Identify which cell holds the provided text, then report its [X, Y] central coordinate. 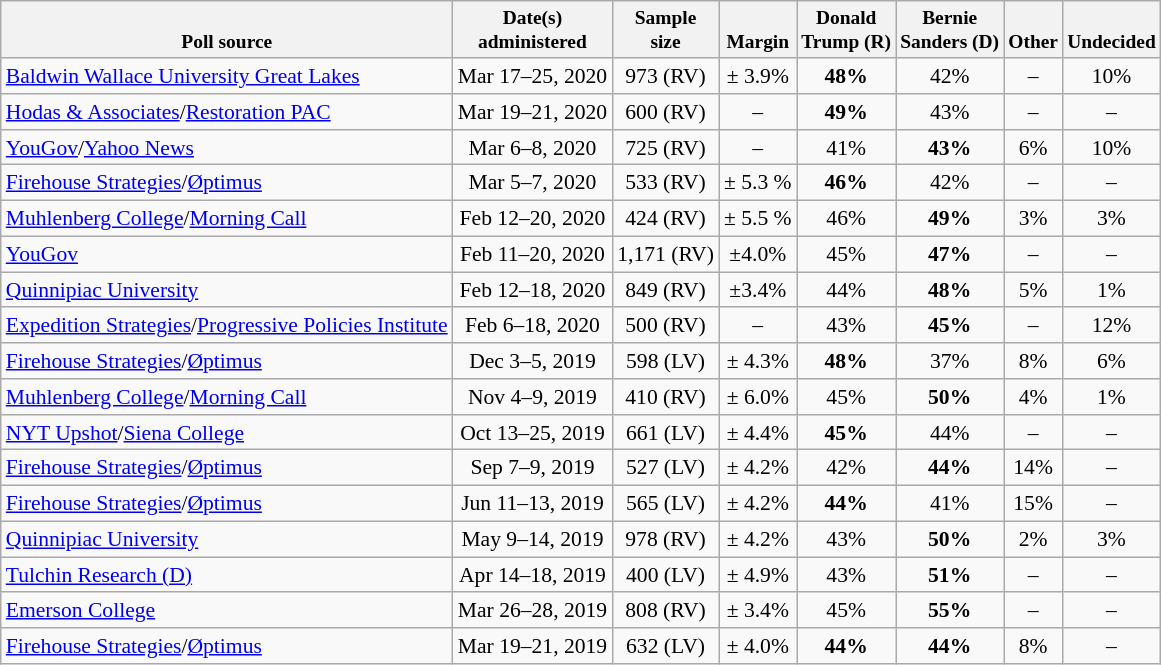
527 (LV) [666, 468]
± 6.0% [758, 397]
Mar 6–8, 2020 [532, 148]
1,171 (RV) [666, 254]
Margin [758, 30]
Oct 13–25, 2019 [532, 433]
500 (RV) [666, 326]
YouGov [227, 254]
Date(s)administered [532, 30]
14% [1034, 468]
Feb 12–20, 2020 [532, 219]
Hodas & Associates/Restoration PAC [227, 112]
± 4.9% [758, 575]
± 3.4% [758, 611]
5% [1034, 290]
Nov 4–9, 2019 [532, 397]
Samplesize [666, 30]
Mar 19–21, 2019 [532, 646]
±4.0% [758, 254]
NYT Upshot/Siena College [227, 433]
661 (LV) [666, 433]
Feb 6–18, 2020 [532, 326]
Mar 19–21, 2020 [532, 112]
Feb 11–20, 2020 [532, 254]
± 5.5 % [758, 219]
Feb 12–18, 2020 [532, 290]
Expedition Strategies/Progressive Policies Institute [227, 326]
Emerson College [227, 611]
47% [950, 254]
BernieSanders (D) [950, 30]
978 (RV) [666, 540]
400 (LV) [666, 575]
808 (RV) [666, 611]
973 (RV) [666, 76]
± 4.4% [758, 433]
± 4.0% [758, 646]
Baldwin Wallace University Great Lakes [227, 76]
4% [1034, 397]
849 (RV) [666, 290]
Tulchin Research (D) [227, 575]
632 (LV) [666, 646]
Mar 17–25, 2020 [532, 76]
12% [1112, 326]
Mar 26–28, 2019 [532, 611]
± 4.3% [758, 361]
± 5.3 % [758, 183]
Undecided [1112, 30]
725 (RV) [666, 148]
Jun 11–13, 2019 [532, 504]
Apr 14–18, 2019 [532, 575]
533 (RV) [666, 183]
565 (LV) [666, 504]
Poll source [227, 30]
424 (RV) [666, 219]
Dec 3–5, 2019 [532, 361]
± 3.9% [758, 76]
Other [1034, 30]
Mar 5–7, 2020 [532, 183]
55% [950, 611]
May 9–14, 2019 [532, 540]
37% [950, 361]
±3.4% [758, 290]
51% [950, 575]
600 (RV) [666, 112]
410 (RV) [666, 397]
15% [1034, 504]
Sep 7–9, 2019 [532, 468]
DonaldTrump (R) [846, 30]
598 (LV) [666, 361]
YouGov/Yahoo News [227, 148]
2% [1034, 540]
